Find where the given text appears and provide that cell's center as [X, Y] coordinate. 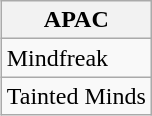
Tainted Minds [76, 96]
Mindfreak [76, 58]
APAC [76, 20]
